Detect which cell encompasses the target text, then output its (X, Y) center coordinate. 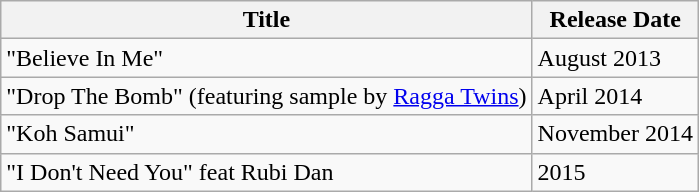
November 2014 (615, 134)
Title (266, 20)
Release Date (615, 20)
2015 (615, 172)
August 2013 (615, 58)
"Drop The Bomb" (featuring sample by Ragga Twins) (266, 96)
April 2014 (615, 96)
"I Don't Need You" feat Rubi Dan (266, 172)
"Believe In Me" (266, 58)
"Koh Samui" (266, 134)
